Locate the cell with the specified text and output its (X, Y) center coordinate. 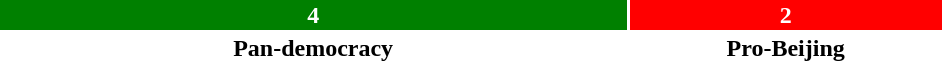
2 (786, 15)
4 (313, 15)
